Determine the (x, y) coordinate at the center of the cell enclosing the given text.  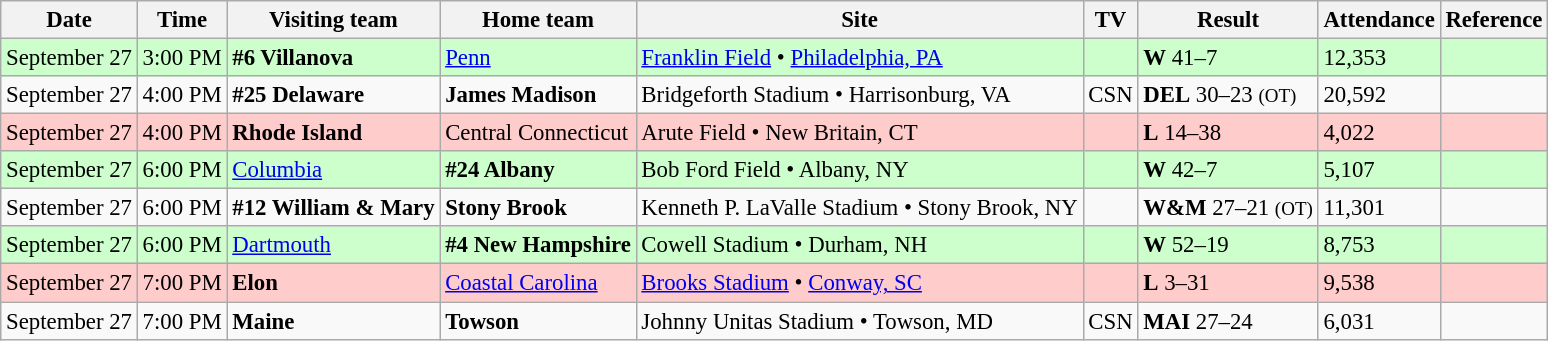
8,753 (1379, 245)
Cowell Stadium • Durham, NH (860, 245)
L 3–31 (1228, 283)
Johnny Unitas Stadium • Towson, MD (860, 321)
#24 Albany (538, 170)
11,301 (1379, 208)
Kenneth P. LaValle Stadium • Stony Brook, NY (860, 208)
20,592 (1379, 95)
W 41–7 (1228, 58)
Penn (538, 58)
W 42–7 (1228, 170)
Home team (538, 20)
Stony Brook (538, 208)
Reference (1494, 20)
Time (182, 20)
Coastal Carolina (538, 283)
5,107 (1379, 170)
Result (1228, 20)
Towson (538, 321)
Columbia (334, 170)
#12 William & Mary (334, 208)
Bob Ford Field • Albany, NY (860, 170)
Franklin Field • Philadelphia, PA (860, 58)
3:00 PM (182, 58)
4,022 (1379, 133)
W&M 27–21 (OT) (1228, 208)
Arute Field • New Britain, CT (860, 133)
Maine (334, 321)
James Madison (538, 95)
Bridgeforth Stadium • Harrisonburg, VA (860, 95)
#25 Delaware (334, 95)
L 14–38 (1228, 133)
12,353 (1379, 58)
Dartmouth (334, 245)
9,538 (1379, 283)
Rhode Island (334, 133)
MAI 27–24 (1228, 321)
TV (1110, 20)
Date (69, 20)
Central Connecticut (538, 133)
Site (860, 20)
Brooks Stadium • Conway, SC (860, 283)
Visiting team (334, 20)
6,031 (1379, 321)
Elon (334, 283)
DEL 30–23 (OT) (1228, 95)
#6 Villanova (334, 58)
W 52–19 (1228, 245)
Attendance (1379, 20)
#4 New Hampshire (538, 245)
